Extract the [x, y] coordinate from the center of the cell holding the provided text.  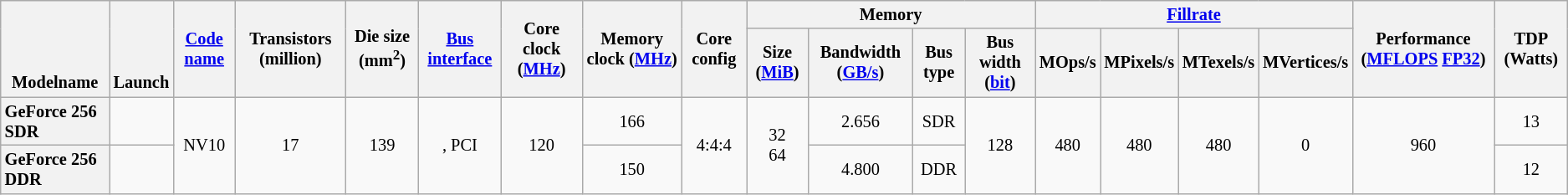
4.800 [861, 169]
Core config [714, 49]
4:4:4 [714, 146]
MTexels/s [1218, 63]
Modelname [55, 49]
TDP (Watts) [1531, 49]
Memory clock (MHz) [632, 49]
SDR [938, 121]
MPixels/s [1139, 63]
139 [381, 146]
MVertices/s [1305, 63]
Fillrate [1194, 14]
Die size (mm2) [381, 49]
960 [1423, 146]
0 [1305, 146]
17 [290, 146]
166 [632, 121]
Transistors (million) [290, 49]
Code name [204, 49]
Bus type [938, 63]
150 [632, 169]
Bus width (bit) [1000, 63]
128 [1000, 146]
Launch [142, 49]
13 [1531, 121]
120 [542, 146]
Performance (MFLOPS FP32) [1423, 49]
12 [1531, 169]
Size (MiB) [778, 63]
NV10 [204, 146]
GeForce 256 SDR [55, 121]
Core clock (MHz) [542, 49]
DDR [938, 169]
2.656 [861, 121]
Bandwidth (GB/s) [861, 63]
, PCI [460, 146]
GeForce 256 DDR [55, 169]
MOps/s [1068, 63]
Bus interface [460, 49]
3264 [778, 146]
Memory [891, 14]
